For the text-containing cell, return its midpoint in (X, Y) coordinate format. 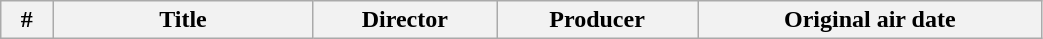
Director (404, 20)
Title (183, 20)
Producer (598, 20)
Original air date (870, 20)
# (27, 20)
